Determine the (X, Y) coordinate at the center of the cell enclosing the given text.  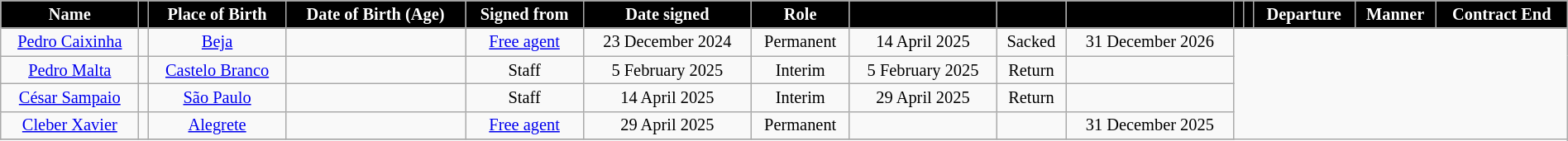
Sacked (1031, 42)
Beja (218, 42)
Contract End (1502, 14)
São Paulo (218, 97)
Manner (1395, 14)
Date signed (668, 14)
Name (69, 14)
Cleber Xavier (69, 125)
Pedro Malta (69, 70)
31 December 2025 (1150, 125)
Role (801, 14)
Castelo Branco (218, 70)
Pedro Caixinha (69, 42)
Date of Birth (Age) (375, 14)
Departure (1303, 14)
23 December 2024 (668, 42)
Signed from (524, 14)
César Sampaio (69, 97)
31 December 2026 (1150, 42)
Place of Birth (218, 14)
Alegrete (218, 125)
